Extract the (x, y) coordinate from the center of the cell holding the provided text.  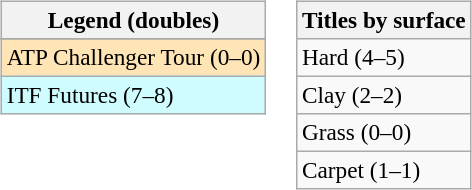
ITF Futures (7–8) (133, 95)
Grass (0–0) (384, 133)
ATP Challenger Tour (0–0) (133, 57)
Titles by surface (384, 20)
Clay (2–2) (384, 95)
Legend (doubles) (133, 20)
Hard (4–5) (384, 57)
Carpet (1–1) (384, 171)
